Identify which cell holds the provided text, then report its (X, Y) central coordinate. 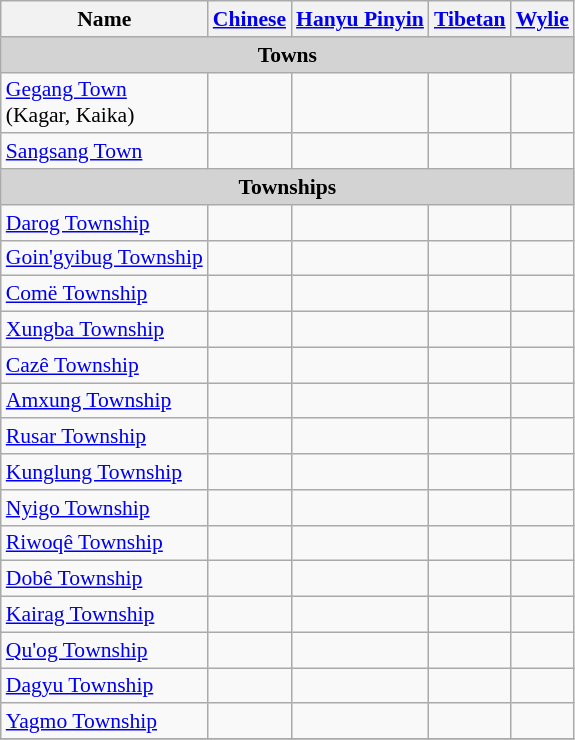
Xungba Township (104, 330)
Goin'gyibug Township (104, 258)
Dobê Township (104, 579)
Tibetan (470, 19)
Wylie (542, 19)
Qu'og Township (104, 650)
Towns (288, 55)
Yagmo Township (104, 722)
Nyigo Township (104, 508)
Hanyu Pinyin (360, 19)
Kunglung Township (104, 472)
Sangsang Town (104, 152)
Dagyu Township (104, 686)
Amxung Township (104, 401)
Chinese (250, 19)
Cazê Township (104, 365)
Townships (288, 187)
Gegang Town(Kagar, Kaika) (104, 102)
Name (104, 19)
Kairag Township (104, 615)
Rusar Township (104, 437)
Riwoqê Township (104, 543)
Darog Township (104, 223)
Comë Township (104, 294)
